Scan for the cell matching the given text and deliver its [X, Y] coordinate at center. 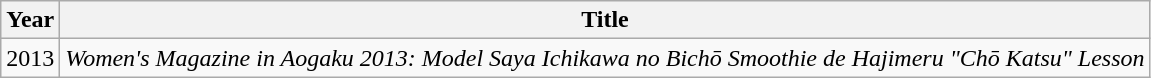
Title [605, 20]
Year [30, 20]
Women's Magazine in Aogaku 2013: Model Saya Ichikawa no Bichō Smoothie de Hajimeru "Chō Katsu" Lesson [605, 58]
2013 [30, 58]
